Return (x, y) of the center of cell containing provided text 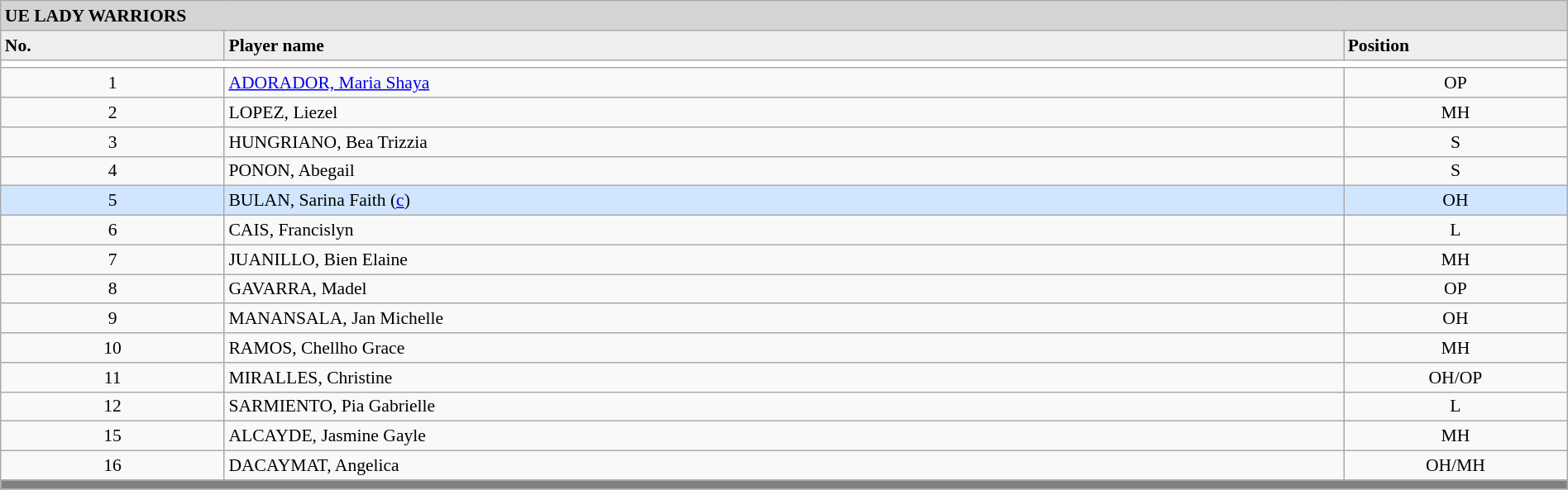
OH/MH (1456, 466)
12 (112, 407)
6 (112, 231)
3 (112, 142)
2 (112, 112)
RAMOS, Chellho Grace (784, 348)
BULAN, Sarina Faith (c) (784, 201)
MANANSALA, Jan Michelle (784, 319)
No. (112, 45)
SARMIENTO, Pia Gabrielle (784, 407)
ADORADOR, Maria Shaya (784, 83)
DACAYMAT, Angelica (784, 466)
PONON, Abegail (784, 171)
CAIS, Francislyn (784, 231)
Player name (784, 45)
4 (112, 171)
16 (112, 466)
9 (112, 319)
HUNGRIANO, Bea Trizzia (784, 142)
5 (112, 201)
OH/OP (1456, 378)
10 (112, 348)
1 (112, 83)
15 (112, 436)
GAVARRA, Madel (784, 289)
8 (112, 289)
JUANILLO, Bien Elaine (784, 259)
Position (1456, 45)
7 (112, 259)
ALCAYDE, Jasmine Gayle (784, 436)
11 (112, 378)
MIRALLES, Christine (784, 378)
UE LADY WARRIORS (784, 16)
LOPEZ, Liezel (784, 112)
